Capture the cell that displays the provided text and extract its (x, y) central coordinate. 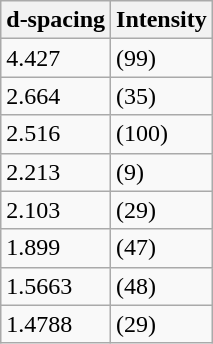
d-spacing (56, 20)
(47) (162, 248)
1.899 (56, 248)
1.5663 (56, 286)
2.516 (56, 134)
2.103 (56, 210)
2.664 (56, 96)
(35) (162, 96)
Intensity (162, 20)
4.427 (56, 58)
(99) (162, 58)
1.4788 (56, 324)
(100) (162, 134)
2.213 (56, 172)
(9) (162, 172)
(48) (162, 286)
